Output the [X, Y] coordinate of the center of the cell containing the given text.  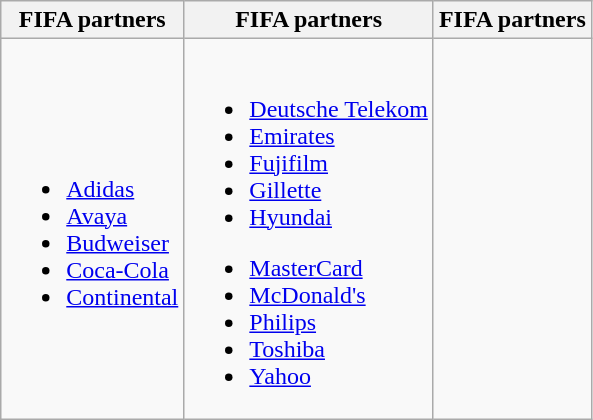
AdidasAvayaBudweiserCoca-ColaContinental [92, 229]
Deutsche TelekomEmiratesFujifilmGilletteHyundai MasterCardMcDonald'sPhilipsToshibaYahoo [309, 229]
